Identify which cell holds the provided text, then report its (X, Y) central coordinate. 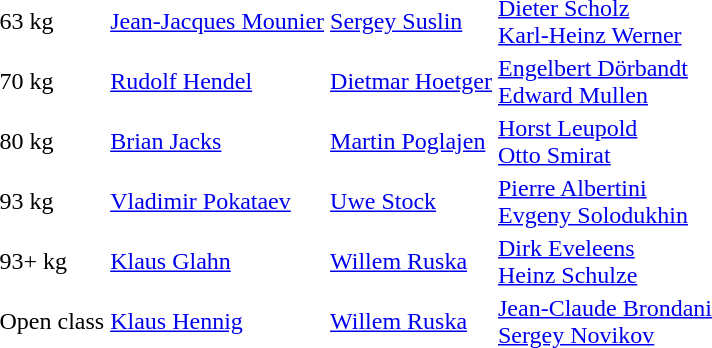
Willem Ruska (412, 262)
Klaus Glahn (218, 262)
Brian Jacks (218, 142)
Dietmar Hoetger (412, 82)
Vladimir Pokataev (218, 202)
Martin Poglajen (412, 142)
Rudolf Hendel (218, 82)
Uwe Stock (412, 202)
